Extract the (x, y) coordinate from the center of the cell holding the provided text.  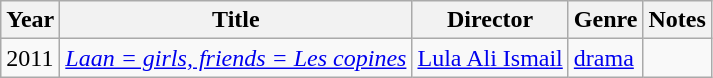
Title (236, 20)
Lula Ali Ismail (490, 58)
drama (606, 58)
Laan = girls, friends = Les copines (236, 58)
Director (490, 20)
Year (30, 20)
Notes (677, 20)
2011 (30, 58)
Genre (606, 20)
